From the cell containing the given text, extract its center point as (X, Y) coordinate. 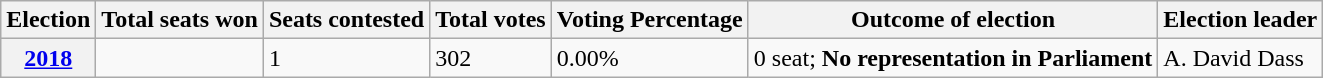
302 (491, 58)
1 (346, 58)
0.00% (650, 58)
Election (48, 20)
A. David Dass (1240, 58)
Outcome of election (952, 20)
Voting Percentage (650, 20)
2018 (48, 58)
0 seat; No representation in Parliament (952, 58)
Seats contested (346, 20)
Election leader (1240, 20)
Total votes (491, 20)
Total seats won (180, 20)
